Scan for the cell matching the given text and deliver its [X, Y] coordinate at center. 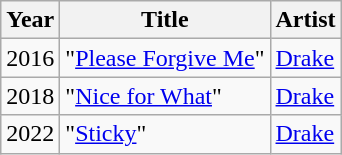
2022 [30, 134]
Year [30, 20]
"Sticky" [165, 134]
2018 [30, 96]
2016 [30, 58]
"Nice for What" [165, 96]
Artist [306, 20]
Title [165, 20]
"Please Forgive Me" [165, 58]
